Find where the given text appears and provide that cell's center as (X, Y) coordinate. 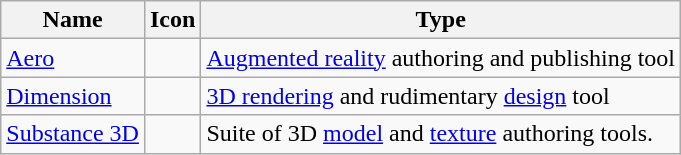
Augmented reality authoring and publishing tool (441, 58)
Suite of 3D model and texture authoring tools. (441, 134)
Aero (73, 58)
3D rendering and rudimentary design tool (441, 96)
Type (441, 20)
Dimension (73, 96)
Icon (172, 20)
Substance 3D (73, 134)
Name (73, 20)
